Pinpoint the cell where the given text exists, returning its [x, y] midpoint coordinate. 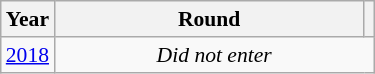
Did not enter [214, 55]
2018 [28, 55]
Round [209, 19]
Year [28, 19]
